Extract the (X, Y) coordinate from the center of the cell holding the provided text.  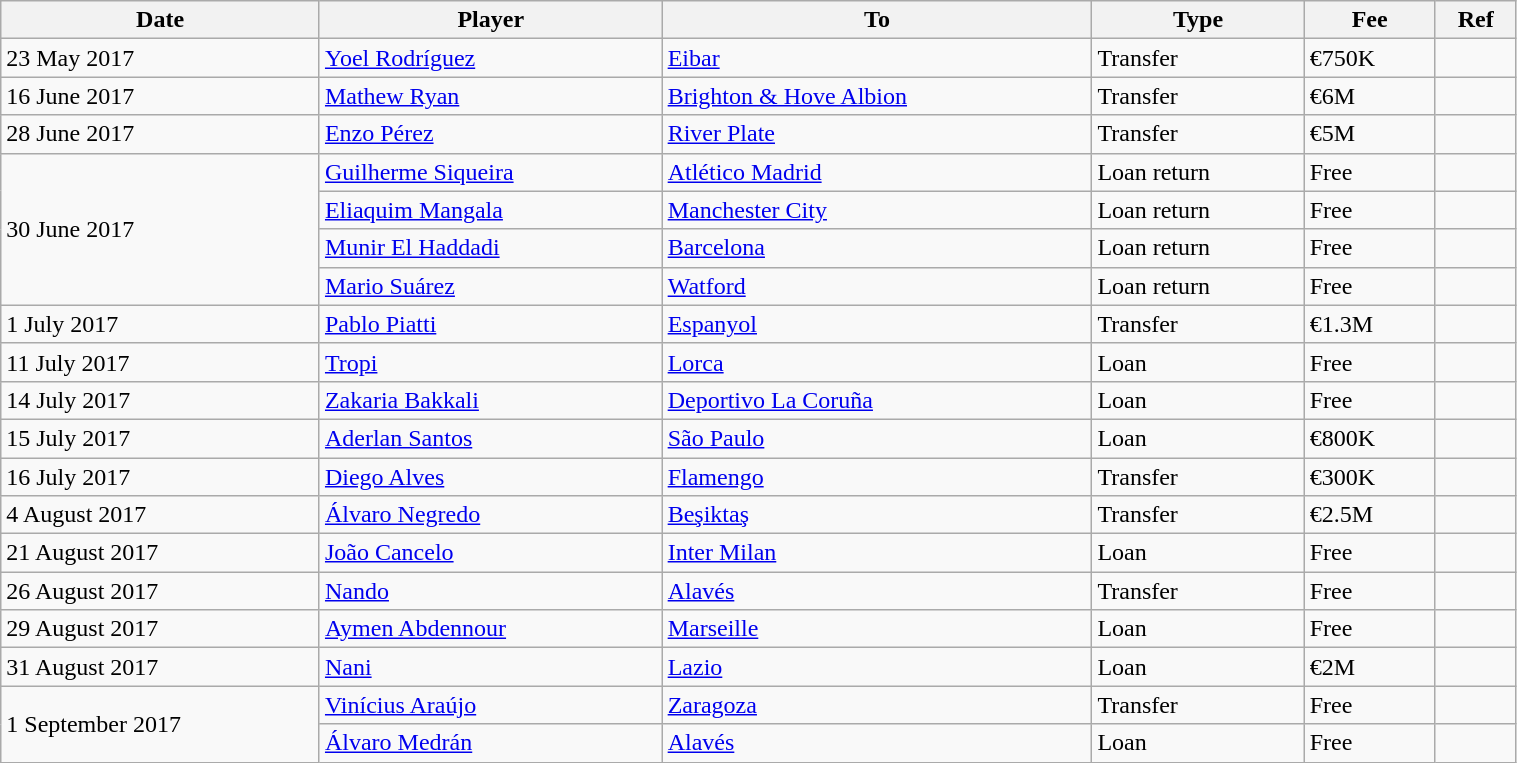
Watford (877, 286)
To (877, 20)
Brighton & Hove Albion (877, 96)
30 June 2017 (160, 229)
€2M (1370, 667)
Yoel Rodríguez (490, 58)
Enzo Pérez (490, 134)
1 July 2017 (160, 324)
28 June 2017 (160, 134)
Date (160, 20)
€2.5M (1370, 515)
Lazio (877, 667)
€800K (1370, 438)
Eliaquim Mangala (490, 210)
26 August 2017 (160, 591)
15 July 2017 (160, 438)
Manchester City (877, 210)
11 July 2017 (160, 362)
Aymen Abdennour (490, 629)
Vinícius Araújo (490, 705)
Espanyol (877, 324)
Type (1198, 20)
Zaragoza (877, 705)
Álvaro Negredo (490, 515)
Player (490, 20)
Munir El Haddadi (490, 248)
Guilherme Siqueira (490, 172)
Marseille (877, 629)
Eibar (877, 58)
€750K (1370, 58)
29 August 2017 (160, 629)
€5M (1370, 134)
21 August 2017 (160, 553)
4 August 2017 (160, 515)
Mathew Ryan (490, 96)
Pablo Piatti (490, 324)
Inter Milan (877, 553)
Mario Suárez (490, 286)
Ref (1476, 20)
Fee (1370, 20)
River Plate (877, 134)
14 July 2017 (160, 400)
Beşiktaş (877, 515)
Diego Alves (490, 477)
Álvaro Medrán (490, 743)
Lorca (877, 362)
€6M (1370, 96)
Atlético Madrid (877, 172)
Nani (490, 667)
Aderlan Santos (490, 438)
Nando (490, 591)
16 July 2017 (160, 477)
31 August 2017 (160, 667)
São Paulo (877, 438)
Tropi (490, 362)
23 May 2017 (160, 58)
Zakaria Bakkali (490, 400)
1 September 2017 (160, 724)
Barcelona (877, 248)
João Cancelo (490, 553)
Deportivo La Coruña (877, 400)
Flamengo (877, 477)
€1.3M (1370, 324)
16 June 2017 (160, 96)
€300K (1370, 477)
